Capture the cell that displays the provided text and extract its (X, Y) central coordinate. 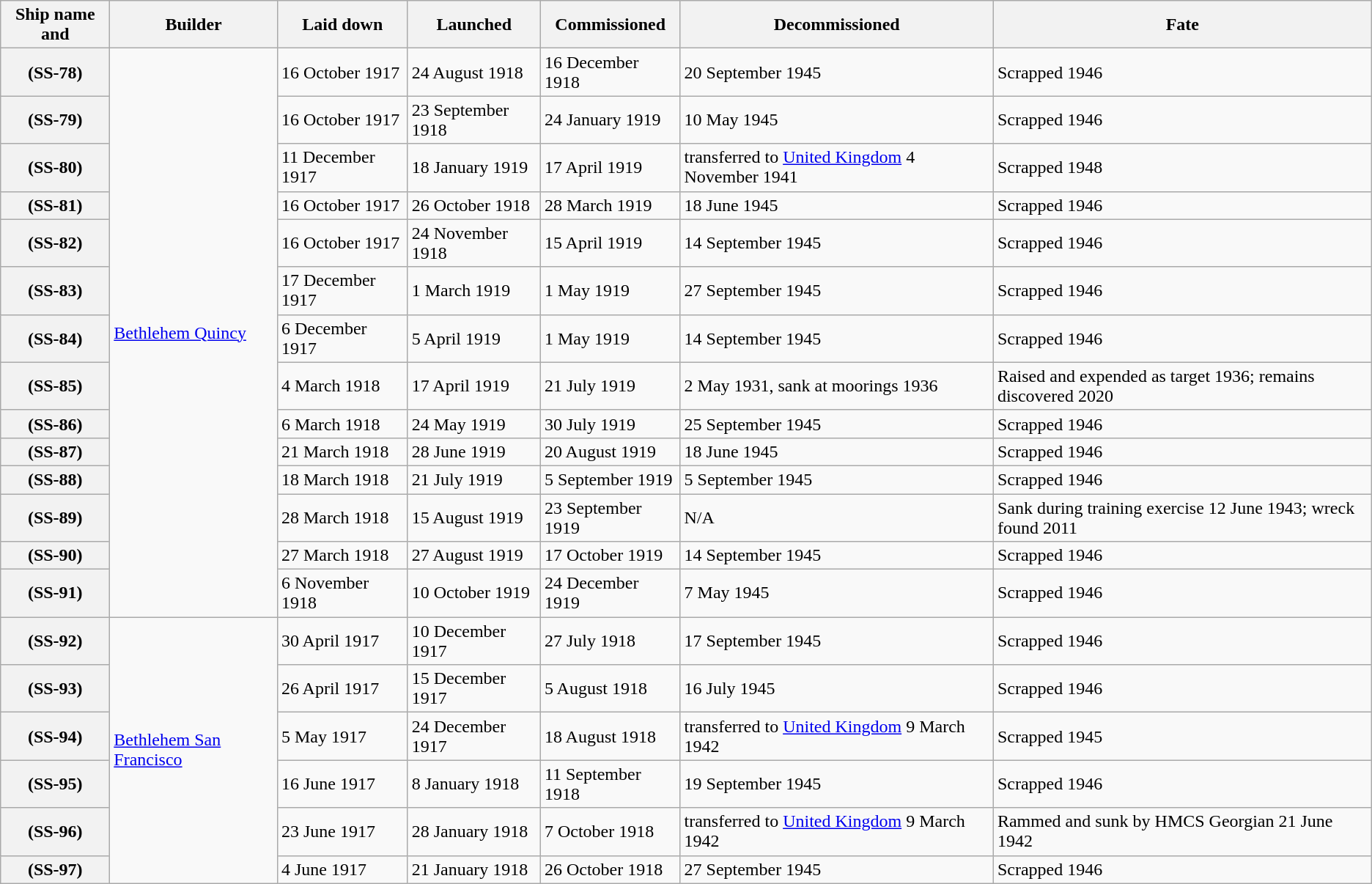
(SS-87) (56, 452)
5 April 1919 (473, 339)
Bethlehem Quincy (193, 333)
30 July 1919 (610, 424)
6 November 1918 (342, 594)
27 July 1918 (610, 641)
17 September 1945 (837, 641)
10 October 1919 (473, 594)
(SS-79) (56, 120)
Launched (473, 25)
4 June 1917 (342, 869)
19 September 1945 (837, 784)
4 March 1918 (342, 386)
(SS-93) (56, 689)
18 January 1919 (473, 167)
5 May 1917 (342, 736)
21 January 1918 (473, 869)
18 August 1918 (610, 736)
16 June 1917 (342, 784)
17 October 1919 (610, 556)
(SS-83) (56, 290)
20 September 1945 (837, 72)
2 May 1931, sank at moorings 1936 (837, 386)
Commissioned (610, 25)
Builder (193, 25)
(SS-95) (56, 784)
23 June 1917 (342, 831)
7 May 1945 (837, 594)
1 March 1919 (473, 290)
24 December 1917 (473, 736)
28 January 1918 (473, 831)
(SS-84) (56, 339)
23 September 1919 (610, 517)
15 August 1919 (473, 517)
Sank during training exercise 12 June 1943; wreck found 2011 (1182, 517)
(SS-92) (56, 641)
Ship name and (56, 25)
5 August 1918 (610, 689)
N/A (837, 517)
(SS-96) (56, 831)
26 April 1917 (342, 689)
18 March 1918 (342, 479)
24 November 1918 (473, 243)
(SS-81) (56, 205)
Scrapped 1945 (1182, 736)
24 January 1919 (610, 120)
27 August 1919 (473, 556)
(SS-90) (56, 556)
(SS-88) (56, 479)
(SS-97) (56, 869)
10 December 1917 (473, 641)
24 May 1919 (473, 424)
(SS-94) (56, 736)
16 December 1918 (610, 72)
8 January 1918 (473, 784)
(SS-89) (56, 517)
11 September 1918 (610, 784)
(SS-78) (56, 72)
10 May 1945 (837, 120)
transferred to United Kingdom 4 November 1941 (837, 167)
24 December 1919 (610, 594)
21 March 1918 (342, 452)
15 April 1919 (610, 243)
23 September 1918 (473, 120)
5 September 1919 (610, 479)
28 June 1919 (473, 452)
25 September 1945 (837, 424)
28 March 1918 (342, 517)
(SS-86) (56, 424)
7 October 1918 (610, 831)
28 March 1919 (610, 205)
(SS-85) (56, 386)
(SS-82) (56, 243)
6 December 1917 (342, 339)
Bethlehem San Francisco (193, 751)
17 December 1917 (342, 290)
16 July 1945 (837, 689)
27 March 1918 (342, 556)
11 December 1917 (342, 167)
15 December 1917 (473, 689)
Laid down (342, 25)
30 April 1917 (342, 641)
(SS-80) (56, 167)
Scrapped 1948 (1182, 167)
Decommissioned (837, 25)
Rammed and sunk by HMCS Georgian 21 June 1942 (1182, 831)
20 August 1919 (610, 452)
Raised and expended as target 1936; remains discovered 2020 (1182, 386)
6 March 1918 (342, 424)
5 September 1945 (837, 479)
(SS-91) (56, 594)
24 August 1918 (473, 72)
Fate (1182, 25)
